Provide the (X, Y) coordinate of the cell's center where the given text is located.  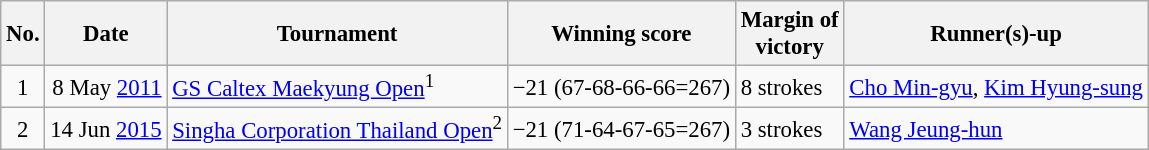
−21 (67-68-66-66=267) (621, 87)
Margin ofvictory (790, 34)
8 strokes (790, 87)
Wang Jeung-hun (996, 129)
Runner(s)-up (996, 34)
3 strokes (790, 129)
Singha Corporation Thailand Open2 (337, 129)
8 May 2011 (106, 87)
No. (23, 34)
−21 (71-64-67-65=267) (621, 129)
14 Jun 2015 (106, 129)
GS Caltex Maekyung Open1 (337, 87)
Winning score (621, 34)
Cho Min-gyu, Kim Hyung-sung (996, 87)
1 (23, 87)
2 (23, 129)
Tournament (337, 34)
Date (106, 34)
